Pinpoint the cell where the given text exists, returning its (x, y) midpoint coordinate. 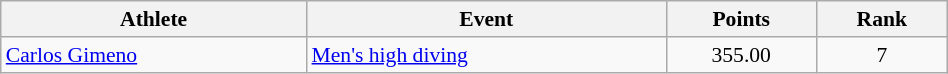
355.00 (741, 55)
Points (741, 19)
Rank (882, 19)
Carlos Gimeno (154, 55)
7 (882, 55)
Men's high diving (487, 55)
Event (487, 19)
Athlete (154, 19)
